Return (x, y) of the center of cell containing provided text 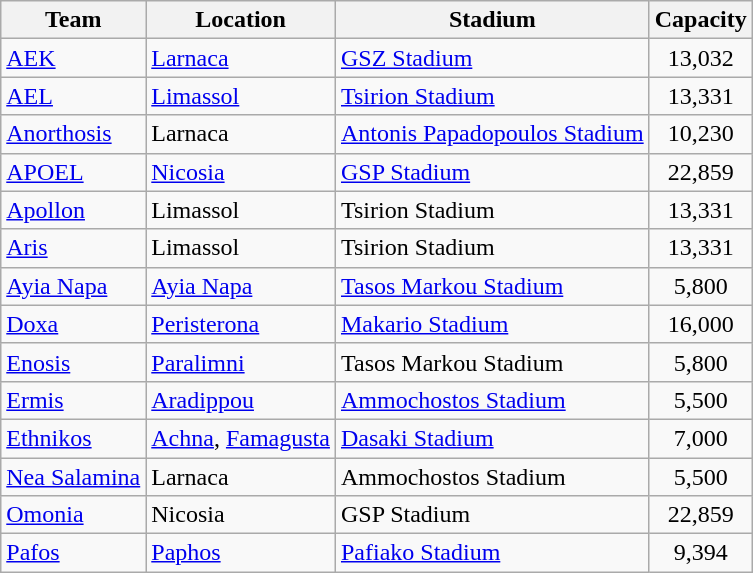
7,000 (700, 438)
10,230 (700, 134)
APOEL (74, 172)
Aradippou (241, 400)
Stadium (492, 20)
AEL (74, 96)
Pafos (74, 553)
Enosis (74, 362)
Ethnikos (74, 438)
Paphos (241, 553)
Location (241, 20)
Ermis (74, 400)
Peristerona (241, 324)
Antonis Papadopoulos Stadium (492, 134)
GSZ Stadium (492, 58)
9,394 (700, 553)
Achna, Famagusta (241, 438)
Makario Stadium (492, 324)
Dasaki Stadium (492, 438)
Anorthosis (74, 134)
Capacity (700, 20)
Nea Salamina (74, 477)
13,032 (700, 58)
Team (74, 20)
Aris (74, 248)
16,000 (700, 324)
Doxa (74, 324)
AEK (74, 58)
Paralimni (241, 362)
Apollon (74, 210)
Pafiako Stadium (492, 553)
Omonia (74, 515)
